Determine the [x, y] coordinate at the center of the cell enclosing the given text.  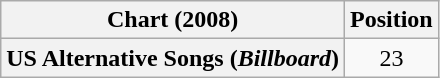
Chart (2008) [173, 20]
US Alternative Songs (Billboard) [173, 58]
23 [392, 58]
Position [392, 20]
